Provide the [x, y] coordinate of the cell's center where the given text is located.  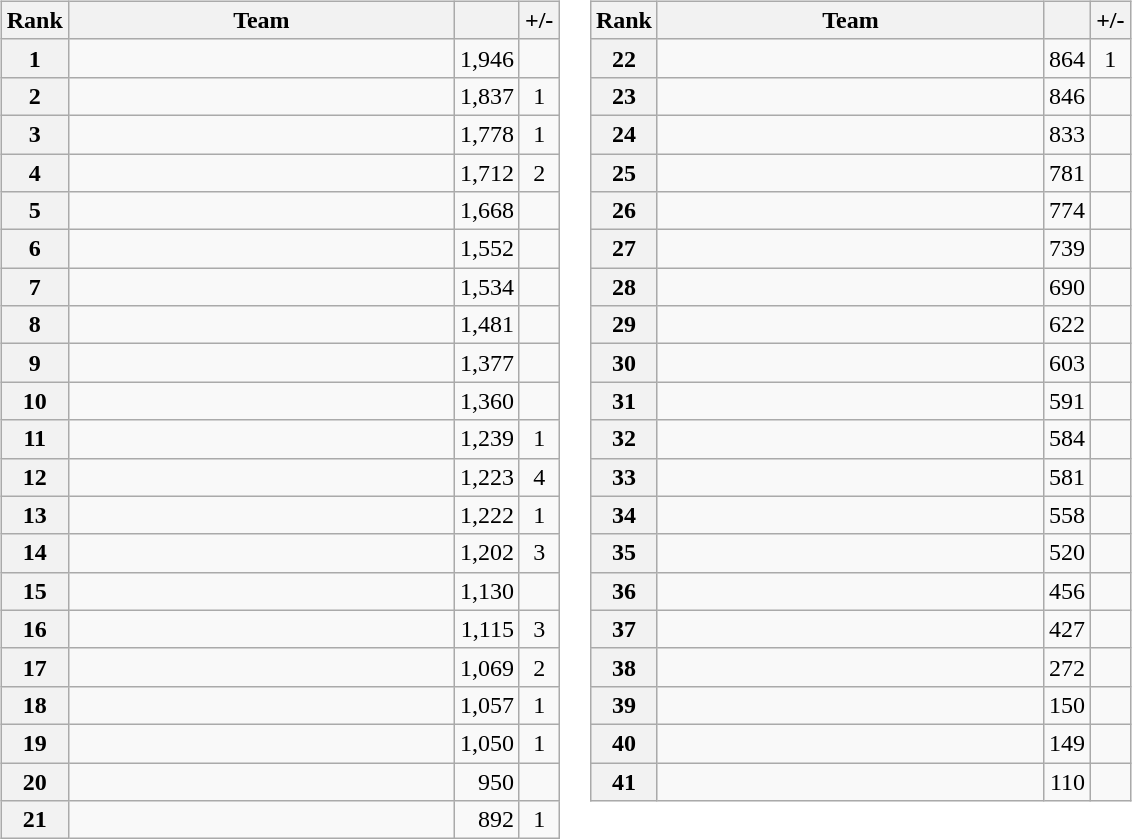
1,050 [486, 743]
5 [34, 211]
603 [1068, 363]
1,837 [486, 96]
6 [34, 249]
690 [1068, 287]
1,202 [486, 553]
9 [34, 363]
27 [624, 249]
14 [34, 553]
38 [624, 667]
7 [34, 287]
1,778 [486, 134]
846 [1068, 96]
33 [624, 477]
427 [1068, 629]
1,115 [486, 629]
10 [34, 401]
581 [1068, 477]
39 [624, 705]
32 [624, 439]
35 [624, 553]
1,360 [486, 401]
41 [624, 781]
1,069 [486, 667]
11 [34, 439]
591 [1068, 401]
150 [1068, 705]
520 [1068, 553]
17 [34, 667]
622 [1068, 325]
272 [1068, 667]
18 [34, 705]
1,552 [486, 249]
739 [1068, 249]
1,712 [486, 173]
23 [624, 96]
558 [1068, 515]
29 [624, 325]
25 [624, 173]
864 [1068, 58]
1,946 [486, 58]
19 [34, 743]
8 [34, 325]
22 [624, 58]
26 [624, 211]
950 [486, 781]
1,223 [486, 477]
31 [624, 401]
892 [486, 820]
40 [624, 743]
1,377 [486, 363]
110 [1068, 781]
21 [34, 820]
36 [624, 591]
13 [34, 515]
37 [624, 629]
1,239 [486, 439]
15 [34, 591]
781 [1068, 173]
1,534 [486, 287]
1,668 [486, 211]
24 [624, 134]
28 [624, 287]
1,481 [486, 325]
1,222 [486, 515]
774 [1068, 211]
16 [34, 629]
584 [1068, 439]
149 [1068, 743]
12 [34, 477]
456 [1068, 591]
1,130 [486, 591]
30 [624, 363]
833 [1068, 134]
1,057 [486, 705]
34 [624, 515]
20 [34, 781]
